Return (X, Y) of the center of cell containing provided text 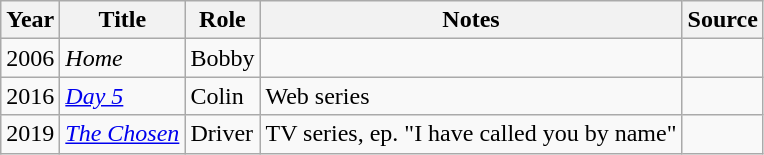
The Chosen (122, 134)
Day 5 (122, 96)
2006 (30, 58)
2016 (30, 96)
Colin (222, 96)
Web series (471, 96)
Driver (222, 134)
Year (30, 20)
Title (122, 20)
Source (722, 20)
Home (122, 58)
TV series, ep. "I have called you by name" (471, 134)
Role (222, 20)
2019 (30, 134)
Bobby (222, 58)
Notes (471, 20)
